Extract the (x, y) coordinate from the center of the cell holding the provided text.  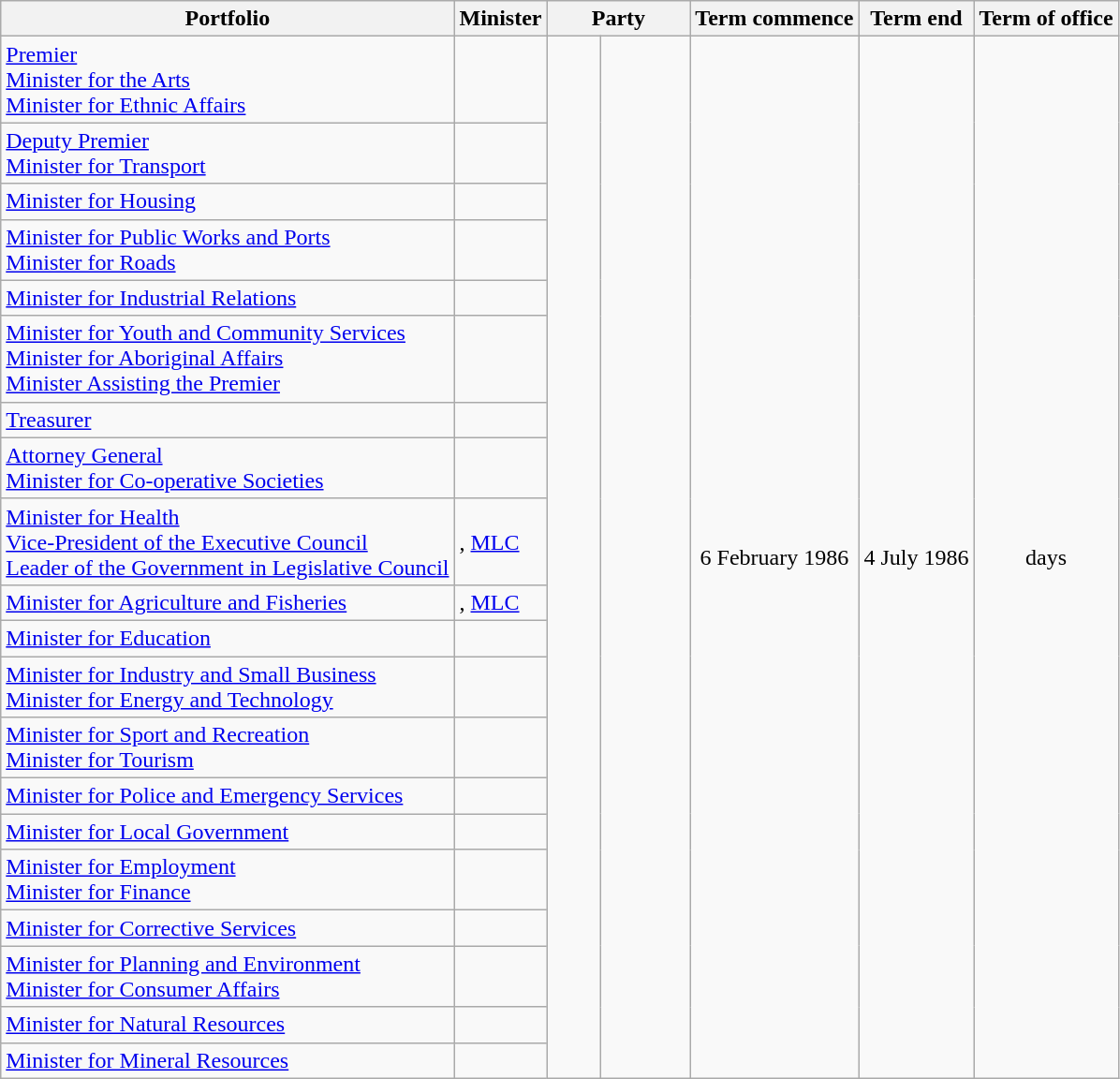
Minister for HealthVice-President of the Executive CouncilLeader of the Government in Legislative Council (228, 541)
Minister for Mineral Resources (228, 1060)
Minister for Natural Resources (228, 1025)
Portfolio (228, 19)
Minister for Sport and RecreationMinister for Tourism (228, 747)
Minister for Planning and EnvironmentMinister for Consumer Affairs (228, 976)
Minister for Industrial Relations (228, 298)
Minister for Corrective Services (228, 928)
Minister for Housing (228, 201)
Minister for Youth and Community ServicesMinister for Aboriginal AffairsMinister Assisting the Premier (228, 359)
Minister for Industry and Small BusinessMinister for Energy and Technology (228, 686)
Term end (916, 19)
Term commence (774, 19)
Treasurer (228, 420)
Minister for EmploymentMinister for Finance (228, 880)
Attorney GeneralMinister for Co-operative Societies (228, 468)
Minister for Local Government (228, 832)
Minister for Education (228, 638)
Deputy PremierMinister for Transport (228, 154)
Minister for Public Works and PortsMinister for Roads (228, 249)
4 July 1986 (916, 557)
Minister (500, 19)
Term of office (1046, 19)
PremierMinister for the ArtsMinister for Ethnic Affairs (228, 80)
Party (618, 19)
Minister for Agriculture and Fisheries (228, 602)
6 February 1986 (774, 557)
days (1046, 557)
Minister for Police and Emergency Services (228, 796)
